Return the (X, Y) coordinate for the center point of the cell that contains the specified text.  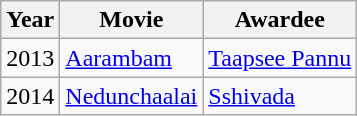
Aarambam (132, 58)
Movie (132, 20)
Nedunchaalai (132, 96)
Sshivada (280, 96)
2013 (30, 58)
2014 (30, 96)
Taapsee Pannu (280, 58)
Awardee (280, 20)
Year (30, 20)
